Extract the [x, y] coordinate from the center of the cell holding the provided text.  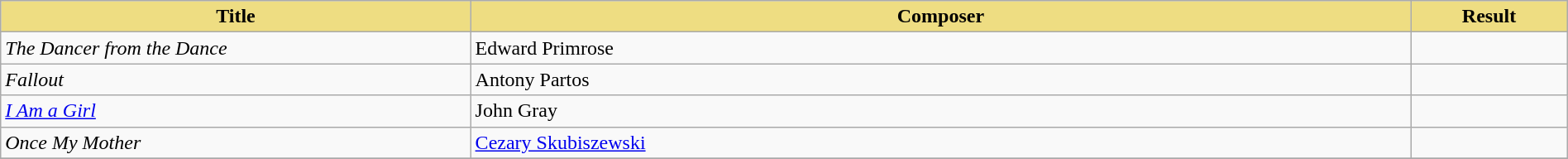
Once My Mother [236, 142]
John Gray [941, 111]
Fallout [236, 79]
Composer [941, 17]
Edward Primrose [941, 48]
The Dancer from the Dance [236, 48]
I Am a Girl [236, 111]
Title [236, 17]
Result [1489, 17]
Antony Partos [941, 79]
Cezary Skubiszewski [941, 142]
